Locate the cell with the specified text and output its [x, y] center coordinate. 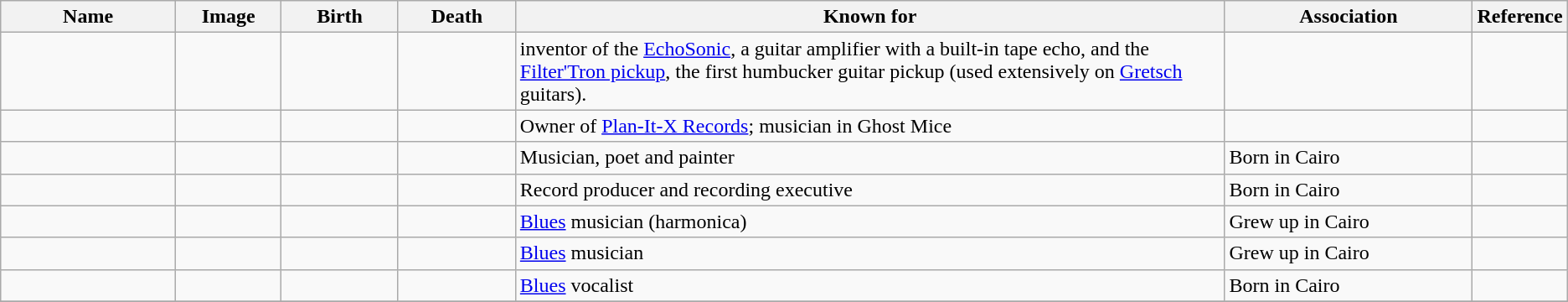
Reference [1519, 17]
Blues musician [869, 253]
Musician, poet and painter [869, 158]
Birth [340, 17]
Death [456, 17]
Record producer and recording executive [869, 190]
Name [89, 17]
Image [228, 17]
Association [1349, 17]
Owner of Plan-It-X Records; musician in Ghost Mice [869, 126]
Blues musician (harmonica) [869, 221]
Blues vocalist [869, 285]
Known for [869, 17]
